Scan for the cell matching the given text and deliver its [X, Y] coordinate at center. 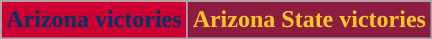
Arizona victories [94, 20]
Arizona State victories [309, 20]
